Pinpoint the cell where the given text exists, returning its [x, y] midpoint coordinate. 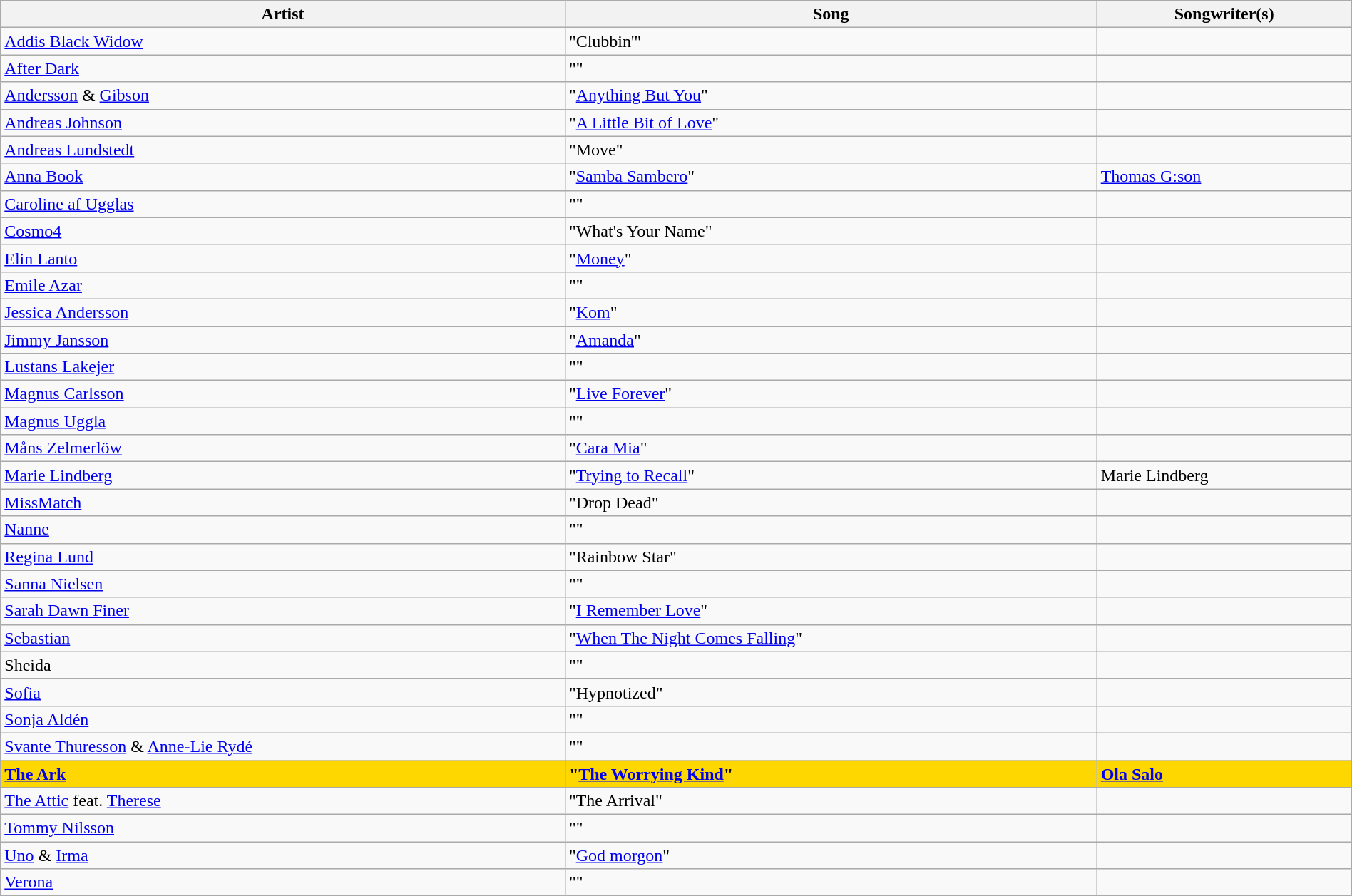
Sofia [283, 692]
Magnus Carlsson [283, 394]
Ola Salo [1224, 773]
Sonja Aldén [283, 719]
The Attic feat. Therese [283, 801]
Thomas G:son [1224, 177]
Verona [283, 882]
Lustans Lakejer [283, 367]
"Rainbow Star" [831, 557]
Emile Azar [283, 285]
"Samba Sambero" [831, 177]
"The Arrival" [831, 801]
Sarah Dawn Finer [283, 611]
"Drop Dead" [831, 503]
Jessica Andersson [283, 312]
Jimmy Jansson [283, 340]
Song [831, 14]
After Dark [283, 68]
"I Remember Love" [831, 611]
"Amanda" [831, 340]
Cosmo4 [283, 231]
Addis Black Widow [283, 41]
Svante Thuresson & Anne-Lie Rydé [283, 746]
"Clubbin'" [831, 41]
Andreas Lundstedt [283, 150]
"When The Night Comes Falling" [831, 638]
"Kom" [831, 312]
Magnus Uggla [283, 421]
"The Worrying Kind" [831, 773]
Uno & Irma [283, 855]
"Money" [831, 258]
Artist [283, 14]
"What's Your Name" [831, 231]
"God morgon" [831, 855]
"Anything But You" [831, 96]
MissMatch [283, 503]
Elin Lanto [283, 258]
Regina Lund [283, 557]
Sebastian [283, 638]
Songwriter(s) [1224, 14]
"Live Forever" [831, 394]
"A Little Bit of Love" [831, 123]
Andreas Johnson [283, 123]
"Cara Mia" [831, 448]
Caroline af Ugglas [283, 204]
Anna Book [283, 177]
Nanne [283, 530]
Måns Zelmerlöw [283, 448]
The Ark [283, 773]
"Move" [831, 150]
Sanna Nielsen [283, 584]
Andersson & Gibson [283, 96]
Sheida [283, 665]
Tommy Nilsson [283, 828]
"Hypnotized" [831, 692]
"Trying to Recall" [831, 475]
